Search for the cell housing the specified text and yield its (x, y) center coordinate. 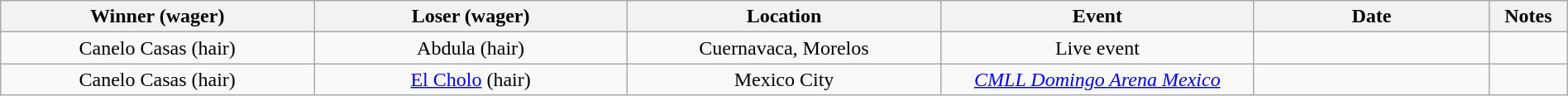
El Cholo (hair) (471, 79)
Date (1371, 17)
CMLL Domingo Arena Mexico (1097, 79)
Loser (wager) (471, 17)
Mexico City (784, 79)
Notes (1528, 17)
Location (784, 17)
Live event (1097, 48)
Cuernavaca, Morelos (784, 48)
Abdula (hair) (471, 48)
Event (1097, 17)
Winner (wager) (157, 17)
